Identify which cell holds the provided text, then report its (x, y) central coordinate. 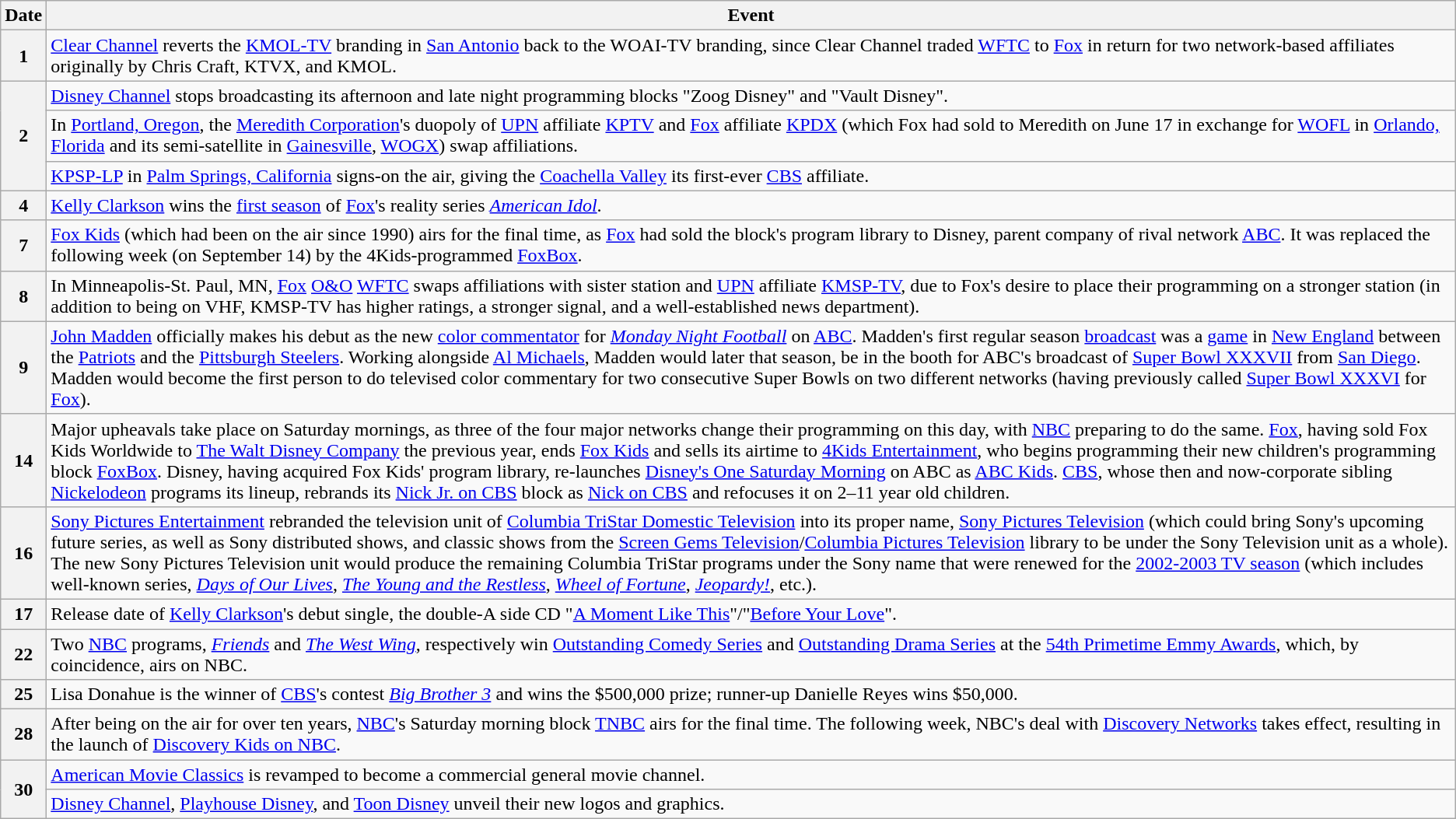
Release date of Kelly Clarkson's debut single, the double-A side CD "A Moment Like This"/"Before Your Love". (751, 614)
KPSP-LP in Palm Springs, California signs-on the air, giving the Coachella Valley its first-ever CBS affiliate. (751, 176)
25 (23, 695)
30 (23, 789)
8 (23, 296)
17 (23, 614)
Lisa Donahue is the winner of CBS's contest Big Brother 3 and wins the $500,000 prize; runner-up Danielle Reyes wins $50,000. (751, 695)
4 (23, 205)
2 (23, 135)
Disney Channel stops broadcasting its afternoon and late night programming blocks "Zoog Disney" and "Vault Disney". (751, 96)
16 (23, 552)
22 (23, 653)
Disney Channel, Playhouse Disney, and Toon Disney unveil their new logos and graphics. (751, 804)
9 (23, 367)
14 (23, 460)
Event (751, 16)
Date (23, 16)
28 (23, 734)
7 (23, 246)
American Movie Classics is revamped to become a commercial general movie channel. (751, 775)
Kelly Clarkson wins the first season of Fox's reality series American Idol. (751, 205)
1 (23, 56)
